Capture the cell that displays the provided text and extract its [X, Y] central coordinate. 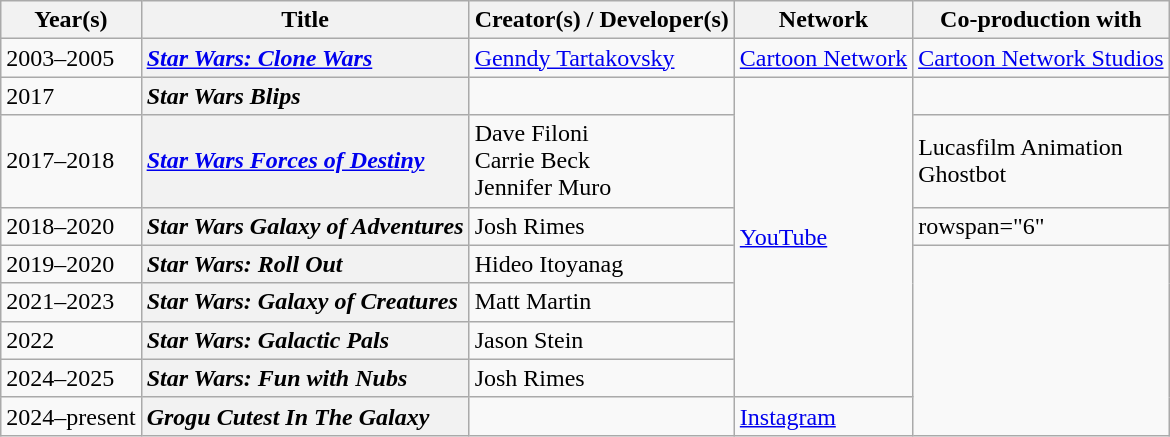
Dave FiloniCarrie BeckJennifer Muro [602, 161]
Hideo Itoyanag [602, 264]
2022 [71, 340]
Genndy Tartakovsky [602, 58]
Lucasfilm AnimationGhostbot [1041, 161]
Instagram [823, 416]
2018–2020 [71, 226]
Creator(s) / Developer(s) [602, 20]
Matt Martin [602, 302]
Star Wars: Roll Out [305, 264]
Title [305, 20]
2024–2025 [71, 378]
Network [823, 20]
Co-production with [1041, 20]
Star Wars: Galaxy of Creatures [305, 302]
Star Wars: Galactic Pals [305, 340]
2003–2005 [71, 58]
Star Wars Forces of Destiny [305, 161]
Jason Stein [602, 340]
YouTube [823, 237]
2017–2018 [71, 161]
Star Wars Blips [305, 96]
Star Wars: Fun with Nubs [305, 378]
Star Wars: Clone Wars [305, 58]
rowspan="6" [1041, 226]
Cartoon Network Studios [1041, 58]
Cartoon Network [823, 58]
2017 [71, 96]
Grogu Cutest In The Galaxy [305, 416]
2019–2020 [71, 264]
Year(s) [71, 20]
2021–2023 [71, 302]
2024–present [71, 416]
Star Wars Galaxy of Adventures [305, 226]
